Detect which cell encompasses the target text, then output its [X, Y] center coordinate. 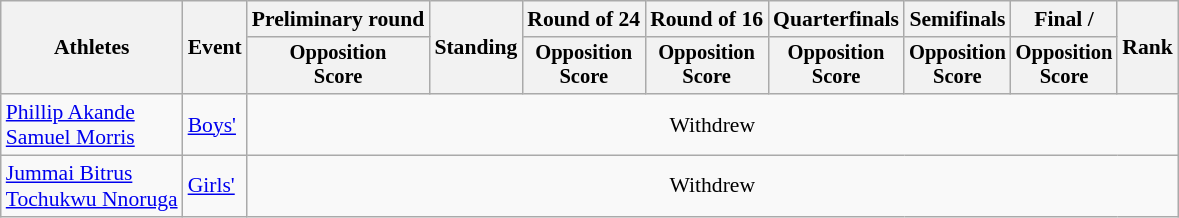
Standing [476, 48]
Jummai BitrusTochukwu Nnoruga [92, 186]
Round of 16 [706, 19]
Phillip AkandeSamuel Morris [92, 124]
Girls' [215, 186]
Preliminary round [338, 19]
Round of 24 [584, 19]
Final / [1064, 19]
Rank [1148, 48]
Quarterfinals [836, 19]
Semifinals [958, 19]
Athletes [92, 48]
Event [215, 48]
Boys' [215, 124]
